Output the (x, y) coordinate of the center of the cell containing the given text.  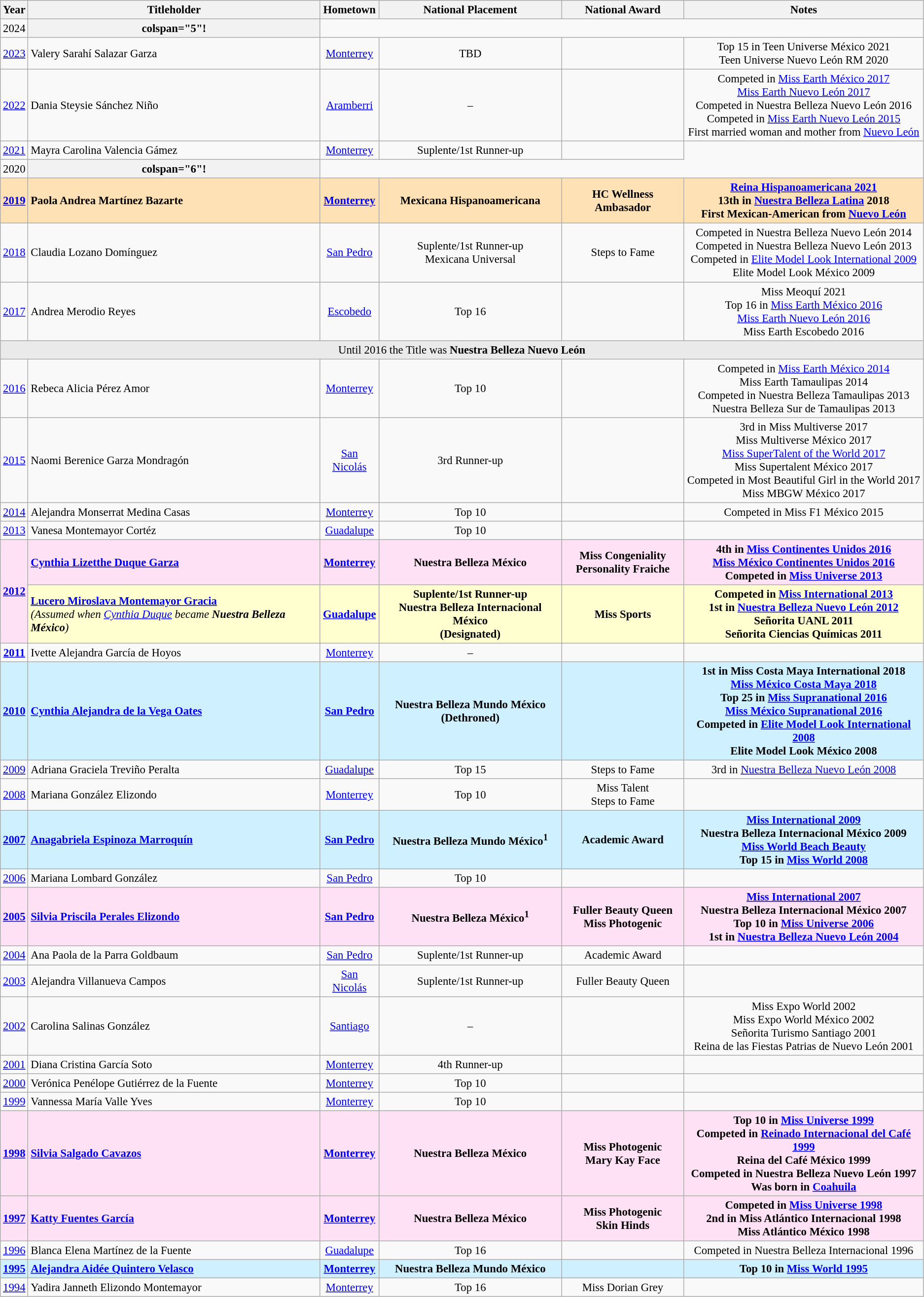
2023 (14, 53)
Andrea Merodio Reyes (174, 312)
Mariana González Elizondo (174, 795)
Fuller Beauty QueenMiss Photogenic (623, 917)
Top 10 in Miss World 1995 (804, 1269)
Miss PhotogenicSkin Hinds (623, 1219)
National Award (623, 10)
National Placement (470, 10)
Vannessa María Valle Yves (174, 1102)
Valery Sarahí Salazar Garza (174, 53)
2003 (14, 980)
Competed in Miss F1 México 2015 (804, 512)
Nuestra Belleza Mundo México(Dethroned) (470, 711)
Santiago (350, 1026)
2011 (14, 652)
Silvia Salgado Cavazos (174, 1153)
Claudia Lozano Domínguez (174, 252)
colspan="5"! (174, 29)
Adriana Graciela Treviño Peralta (174, 770)
Miss PhotogenicMary Kay Face (623, 1153)
Nuestra Belleza Mundo México1 (470, 840)
2012 (14, 591)
Vanesa Montemayor Cortéz (174, 531)
2009 (14, 770)
Blanca Elena Martínez de la Fuente (174, 1250)
2017 (14, 312)
2013 (14, 531)
2006 (14, 878)
3rd in Nuestra Belleza Nuevo León 2008 (804, 770)
Cynthia Alejandra de la Vega Oates (174, 711)
Competed in Miss Earth México 2014Miss Earth Tamaulipas 2014Competed in Nuestra Belleza Tamaulipas 2013Nuestra Belleza Sur de Tamaulipas 2013 (804, 389)
2015 (14, 460)
Cynthia Lizetthe Duque Garza (174, 562)
Ana Paola de la Parra Goldbaum (174, 956)
Diana Cristina García Soto (174, 1064)
1994 (14, 1288)
2008 (14, 795)
2022 (14, 106)
Miss CongenialityPersonality Fraiche (623, 562)
Verónica Penélope Gutiérrez de la Fuente (174, 1083)
Miss Expo World 2002Miss Expo World México 2002Señorita Turismo Santiago 2001Reina de las Fiestas Patrias de Nuevo León 2001 (804, 1026)
TBD (470, 53)
Miss Sports (623, 614)
Dania Steysie Sánchez Niño (174, 106)
Aramberri (350, 106)
Notes (804, 10)
Miss Meoquí 2021Top 16 in Miss Earth México 2016Miss Earth Nuevo León 2016Miss Earth Escobedo 2016 (804, 312)
2021 (14, 150)
Escobedo (350, 312)
Carolina Salinas González (174, 1026)
Miss International 2009Nuestra Belleza Internacional México 2009Miss World Beach BeautyTop 15 in Miss World 2008 (804, 840)
2002 (14, 1026)
4th Runner-up (470, 1064)
Top 15 (470, 770)
Rebeca Alicia Pérez Amor (174, 389)
2010 (14, 711)
colspan="6"! (174, 169)
Nuestra Belleza Mundo México (470, 1269)
2020 (14, 169)
Alejandra Monserrat Medina Casas (174, 512)
Katty Fuentes García (174, 1219)
2018 (14, 252)
HC Wellness Ambasador (623, 201)
Mayra Carolina Valencia Gámez (174, 150)
2004 (14, 956)
Lucero Miroslava Montemayor Gracia(Assumed when Cynthia Duque became Nuestra Belleza México) (174, 614)
Ivette Alejandra García de Hoyos (174, 652)
Anagabriela Espinoza Marroquín (174, 840)
2014 (14, 512)
Competed in Nuestra Belleza Internacional 1996 (804, 1250)
Paola Andrea Martínez Bazarte (174, 201)
Mariana Lombard González (174, 878)
Miss Dorian Grey (623, 1288)
1999 (14, 1102)
1995 (14, 1269)
Titleholder (174, 10)
4th in Miss Continentes Unidos 2016Miss México Continentes Unidos 2016Competed in Miss Universe 2013 (804, 562)
Until 2016 the Title was Nuestra Belleza Nuevo León (462, 350)
Fuller Beauty Queen (623, 980)
2005 (14, 917)
Naomi Berenice Garza Mondragón (174, 460)
Silvia Priscila Perales Elizondo (174, 917)
Suplente/1st Runner-upMexicana Universal (470, 252)
2016 (14, 389)
Competed in Miss Universe 19982nd in Miss Atlántico Internacional 1998Miss Atlántico México 1998 (804, 1219)
Hometown (350, 10)
2019 (14, 201)
2001 (14, 1064)
Nuestra Belleza México1 (470, 917)
2000 (14, 1083)
2024 (14, 29)
Yadira Janneth Elizondo Montemayor (174, 1288)
Top 15 in Teen Universe México 2021Teen Universe Nuevo León RM 2020 (804, 53)
Reina Hispanoamericana 202113th in Nuestra Belleza Latina 2018First Mexican-American from Nuevo León (804, 201)
3rd Runner-up (470, 460)
Miss International 2007Nuestra Belleza Internacional México 2007Top 10 in Miss Universe 20061st in Nuestra Belleza Nuevo León 2004 (804, 917)
Alejandra Villanueva Campos (174, 980)
2007 (14, 840)
1998 (14, 1153)
1997 (14, 1219)
Year (14, 10)
Competed in Miss International 20131st in Nuestra Belleza Nuevo León 2012Señorita UANL 2011Señorita Ciencias Químicas 2011 (804, 614)
Miss TalentSteps to Fame (623, 795)
Mexicana Hispanoamericana (470, 201)
Alejandra Aidée Quintero Velasco (174, 1269)
1996 (14, 1250)
Suplente/1st Runner-upNuestra Belleza Internacional México(Designated) (470, 614)
